Determine the (X, Y) coordinate at the center of the cell enclosing the given text.  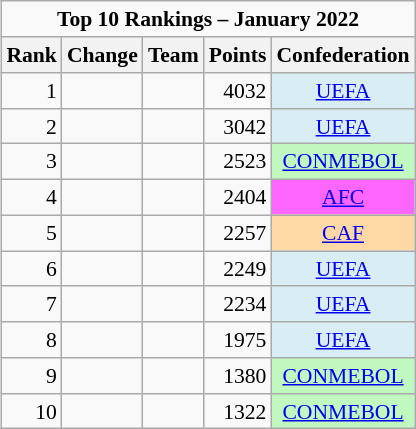
Confederation (342, 55)
2257 (238, 233)
2 (32, 126)
1975 (238, 340)
2249 (238, 269)
3042 (238, 126)
2523 (238, 162)
1380 (238, 376)
10 (32, 411)
Top 10 Rankings – January 2022 (208, 19)
6 (32, 269)
AFC (342, 197)
Team (174, 55)
2404 (238, 197)
Change (102, 55)
2234 (238, 304)
9 (32, 376)
Rank (32, 55)
8 (32, 340)
Points (238, 55)
4 (32, 197)
5 (32, 233)
3 (32, 162)
1322 (238, 411)
1 (32, 91)
7 (32, 304)
4032 (238, 91)
CAF (342, 233)
